For the text-containing cell, return its midpoint in (X, Y) coordinate format. 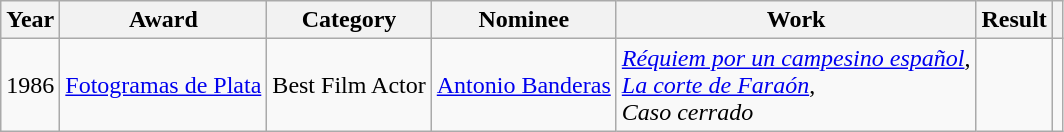
Year (30, 20)
Award (164, 20)
Result (1014, 20)
1986 (30, 85)
Work (796, 20)
Réquiem por un campesino español,La corte de Faraón,Caso cerrado (796, 85)
Fotogramas de Plata (164, 85)
Nominee (524, 20)
Antonio Banderas (524, 85)
Category (349, 20)
Best Film Actor (349, 85)
